Scan for the cell matching the given text and deliver its (x, y) coordinate at center. 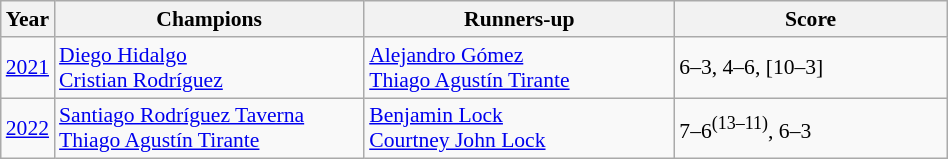
Diego Hidalgo Cristian Rodríguez (209, 68)
2021 (28, 68)
Alejandro Gómez Thiago Agustín Tirante (519, 68)
Santiago Rodríguez Taverna Thiago Agustín Tirante (209, 128)
Champions (209, 19)
7–6(13–11), 6–3 (810, 128)
Runners-up (519, 19)
Year (28, 19)
2022 (28, 128)
6–3, 4–6, [10–3] (810, 68)
Benjamin Lock Courtney John Lock (519, 128)
Score (810, 19)
